Determine the [x, y] coordinate at the center of the cell enclosing the given text.  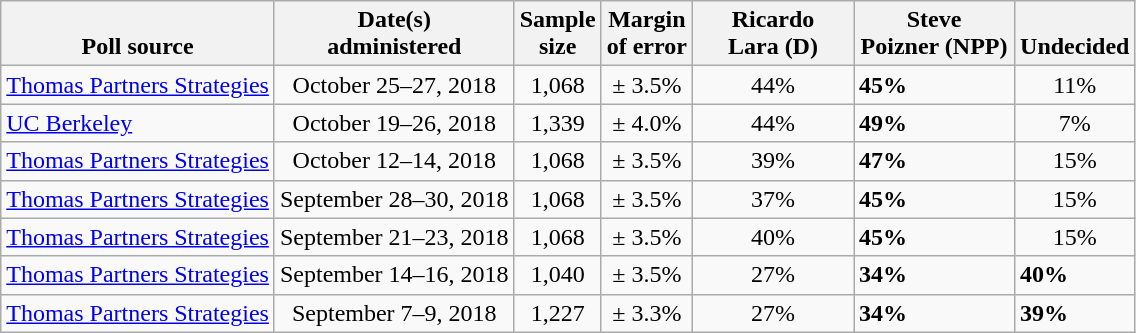
October 19–26, 2018 [394, 123]
7% [1075, 123]
September 28–30, 2018 [394, 199]
September 21–23, 2018 [394, 237]
October 25–27, 2018 [394, 85]
StevePoizner (NPP) [934, 34]
1,227 [558, 313]
Undecided [1075, 34]
± 3.3% [646, 313]
September 14–16, 2018 [394, 275]
RicardoLara (D) [772, 34]
September 7–9, 2018 [394, 313]
Date(s)administered [394, 34]
1,040 [558, 275]
UC Berkeley [138, 123]
± 4.0% [646, 123]
Poll source [138, 34]
Marginof error [646, 34]
11% [1075, 85]
1,339 [558, 123]
October 12–14, 2018 [394, 161]
47% [934, 161]
37% [772, 199]
49% [934, 123]
Samplesize [558, 34]
